Provide the (X, Y) coordinate of the cell's center where the given text is located.  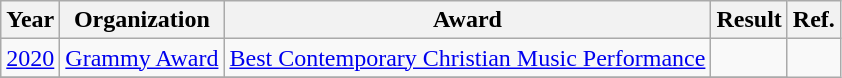
Organization (142, 20)
Award (468, 20)
2020 (30, 58)
Grammy Award (142, 58)
Year (30, 20)
Best Contemporary Christian Music Performance (468, 58)
Result (749, 20)
Ref. (814, 20)
